Provide the [X, Y] coordinate of the cell's center where the given text is located.  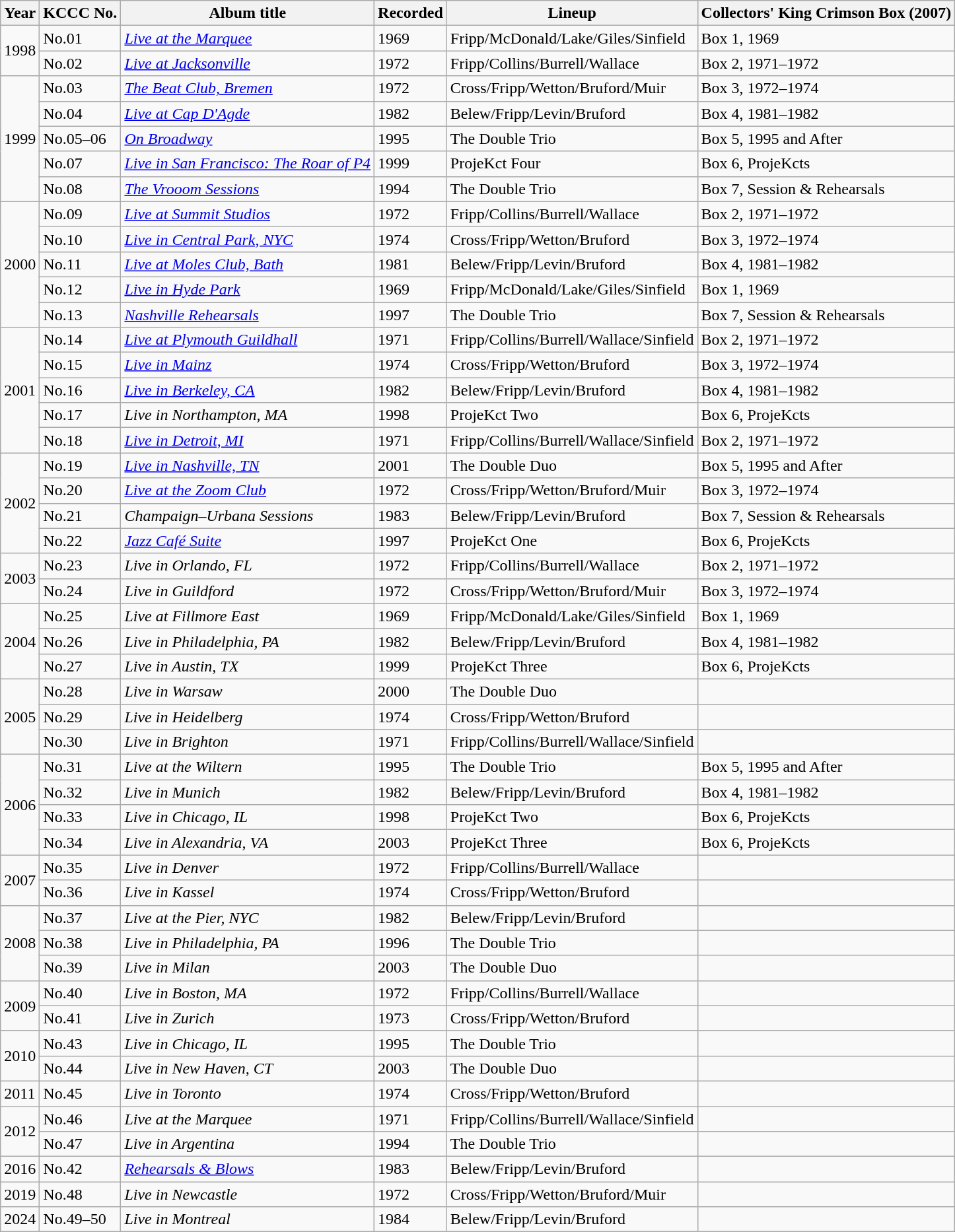
KCCC No. [81, 13]
Collectors' King Crimson Box (2007) [826, 13]
Live at Jacksonville [248, 63]
2010 [20, 1056]
No.16 [81, 390]
Rehearsals & Blows [248, 1169]
Live at Plymouth Guildhall [248, 340]
Live in Toronto [248, 1093]
Live at Moles Club, Bath [248, 264]
No.11 [81, 264]
No.33 [81, 817]
Live in Kassel [248, 893]
No.35 [81, 868]
No.48 [81, 1194]
Champaign–Urbana Sessions [248, 516]
No.27 [81, 666]
No.07 [81, 164]
The Beat Club, Bremen [248, 88]
Live in Heidelberg [248, 716]
No.22 [81, 541]
2024 [20, 1219]
No.19 [81, 465]
2007 [20, 880]
No.24 [81, 591]
2011 [20, 1093]
Live in Hyde Park [248, 289]
2019 [20, 1194]
No.46 [81, 1119]
Live at Fillmore East [248, 616]
2008 [20, 943]
No.38 [81, 943]
Live at the Wiltern [248, 767]
Live in Boston, MA [248, 993]
No.13 [81, 315]
Live at the Pier, NYC [248, 918]
No.05–06 [81, 139]
Live in Mainz [248, 365]
Live in Berkeley, CA [248, 390]
Live in Northampton, MA [248, 415]
1973 [411, 1018]
Live in Zurich [248, 1018]
No.28 [81, 691]
Lineup [572, 13]
No.39 [81, 968]
Recorded [411, 13]
No.34 [81, 842]
Live in Milan [248, 968]
No.02 [81, 63]
No.14 [81, 340]
No.26 [81, 641]
No.09 [81, 214]
No.40 [81, 993]
2012 [20, 1132]
No.08 [81, 189]
2004 [20, 641]
Live in Argentina [248, 1144]
No.25 [81, 616]
ProjeKct One [572, 541]
No.01 [81, 38]
Album title [248, 13]
No.30 [81, 742]
Live in Detroit, MI [248, 440]
No.42 [81, 1169]
No.12 [81, 289]
No.15 [81, 365]
Live in Munich [248, 792]
No.37 [81, 918]
No.41 [81, 1018]
No.36 [81, 893]
Live in Austin, TX [248, 666]
No.17 [81, 415]
No.32 [81, 792]
Live in New Haven, CT [248, 1068]
Nashville Rehearsals [248, 315]
No.43 [81, 1043]
No.31 [81, 767]
Live in Newcastle [248, 1194]
No.20 [81, 491]
No.10 [81, 239]
2002 [20, 503]
2009 [20, 1006]
On Broadway [248, 139]
Live at Summit Studios [248, 214]
ProjeKct Four [572, 164]
No.03 [81, 88]
Live at the Zoom Club [248, 491]
No.29 [81, 716]
Live at Cap D'Agde [248, 114]
Live in Brighton [248, 742]
No.45 [81, 1093]
2006 [20, 805]
Live in San Francisco: The Roar of P4 [248, 164]
No.44 [81, 1068]
Live in Guildford [248, 591]
1981 [411, 264]
No.49–50 [81, 1219]
The Vrooom Sessions [248, 189]
1996 [411, 943]
Live in Central Park, NYC [248, 239]
No.47 [81, 1144]
Live in Alexandria, VA [248, 842]
2005 [20, 716]
No.21 [81, 516]
No.18 [81, 440]
2016 [20, 1169]
Live in Warsaw [248, 691]
No.23 [81, 566]
Live in Denver [248, 868]
Year [20, 13]
No.04 [81, 114]
Live in Orlando, FL [248, 566]
1984 [411, 1219]
Live in Montreal [248, 1219]
Jazz Café Suite [248, 541]
Live in Nashville, TN [248, 465]
